Detect which cell encompasses the target text, then output its [X, Y] center coordinate. 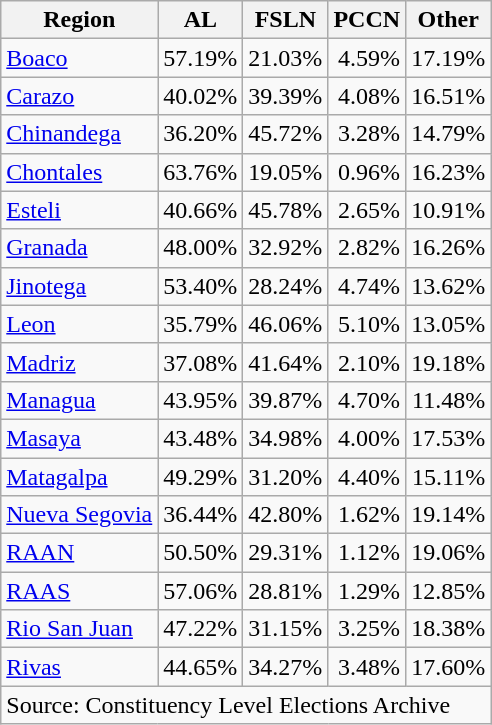
RAAN [80, 553]
39.87% [286, 400]
16.51% [448, 96]
37.08% [200, 362]
Esteli [80, 210]
4.08% [367, 96]
17.19% [448, 58]
18.38% [448, 629]
Boaco [80, 58]
35.79% [200, 324]
Rio San Juan [80, 629]
Carazo [80, 96]
63.76% [200, 172]
5.10% [367, 324]
Rivas [80, 667]
4.40% [367, 477]
4.59% [367, 58]
Leon [80, 324]
36.20% [200, 134]
28.81% [286, 591]
3.48% [367, 667]
14.79% [448, 134]
Granada [80, 248]
16.26% [448, 248]
0.96% [367, 172]
Chontales [80, 172]
Region [80, 20]
Nueva Segovia [80, 515]
11.48% [448, 400]
48.00% [200, 248]
1.29% [367, 591]
45.78% [286, 210]
32.92% [286, 248]
47.22% [200, 629]
50.50% [200, 553]
34.27% [286, 667]
57.19% [200, 58]
19.05% [286, 172]
FSLN [286, 20]
36.44% [200, 515]
40.66% [200, 210]
39.39% [286, 96]
13.05% [448, 324]
44.65% [200, 667]
41.64% [286, 362]
Source: Constituency Level Elections Archive [246, 705]
4.70% [367, 400]
19.14% [448, 515]
57.06% [200, 591]
31.20% [286, 477]
4.74% [367, 286]
2.65% [367, 210]
29.31% [286, 553]
Matagalpa [80, 477]
34.98% [286, 438]
Masaya [80, 438]
12.85% [448, 591]
PCCN [367, 20]
31.15% [286, 629]
53.40% [200, 286]
2.10% [367, 362]
RAAS [80, 591]
Madriz [80, 362]
40.02% [200, 96]
AL [200, 20]
43.95% [200, 400]
3.25% [367, 629]
1.12% [367, 553]
17.53% [448, 438]
45.72% [286, 134]
17.60% [448, 667]
42.80% [286, 515]
19.18% [448, 362]
21.03% [286, 58]
19.06% [448, 553]
Jinotega [80, 286]
1.62% [367, 515]
15.11% [448, 477]
16.23% [448, 172]
Chinandega [80, 134]
10.91% [448, 210]
46.06% [286, 324]
2.82% [367, 248]
28.24% [286, 286]
43.48% [200, 438]
3.28% [367, 134]
13.62% [448, 286]
Managua [80, 400]
49.29% [200, 477]
Other [448, 20]
4.00% [367, 438]
